Identify which cell holds the provided text, then report its [x, y] central coordinate. 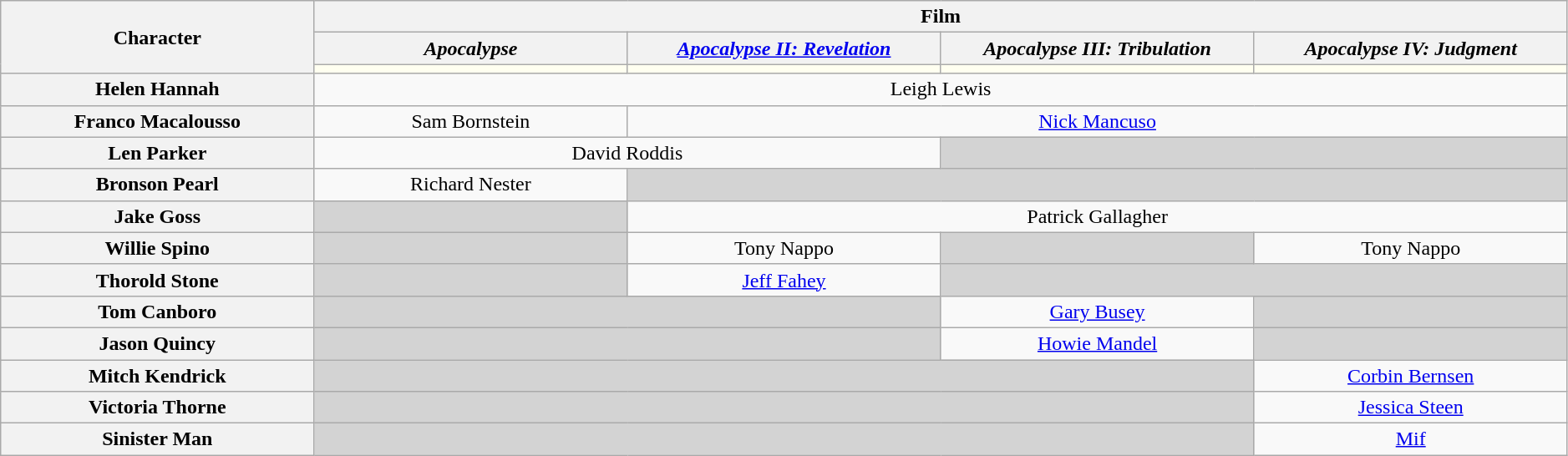
Apocalypse III: Tribulation [1098, 48]
Willie Spino [157, 248]
Jason Quincy [157, 343]
Thorold Stone [157, 280]
Mif [1410, 439]
Gary Busey [1098, 312]
Len Parker [157, 153]
Nick Mancuso [1098, 121]
Mitch Kendrick [157, 375]
Helen Hannah [157, 89]
Corbin Bernsen [1410, 375]
Apocalypse II: Revelation [784, 48]
Franco Macalousso [157, 121]
Richard Nester [471, 185]
Tom Canboro [157, 312]
Leigh Lewis [941, 89]
Howie Mandel [1098, 343]
Film [941, 17]
Character [157, 37]
David Roddis [627, 153]
Apocalypse IV: Judgment [1410, 48]
Sinister Man [157, 439]
Apocalypse [471, 48]
Jeff Fahey [784, 280]
Patrick Gallagher [1098, 216]
Jake Goss [157, 216]
Victoria Thorne [157, 408]
Bronson Pearl [157, 185]
Sam Bornstein [471, 121]
Jessica Steen [1410, 408]
